Search for the cell housing the specified text and yield its (X, Y) center coordinate. 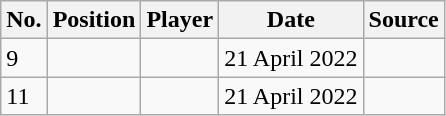
Date (291, 20)
Source (404, 20)
Player (180, 20)
Position (94, 20)
No. (24, 20)
9 (24, 58)
11 (24, 96)
